For the text-containing cell, return its midpoint in (X, Y) coordinate format. 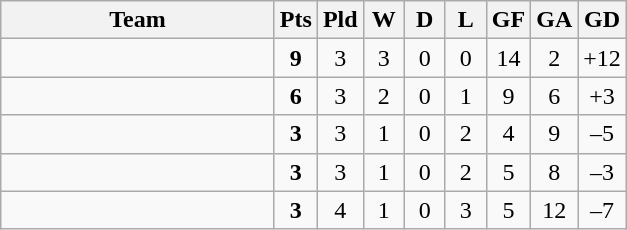
GD (602, 20)
W (384, 20)
GA (554, 20)
–3 (602, 172)
+12 (602, 58)
12 (554, 210)
Pld (340, 20)
–5 (602, 134)
D (424, 20)
L (466, 20)
Pts (296, 20)
8 (554, 172)
Team (138, 20)
GF (508, 20)
+3 (602, 96)
14 (508, 58)
–7 (602, 210)
